Detect which cell encompasses the target text, then output its [x, y] center coordinate. 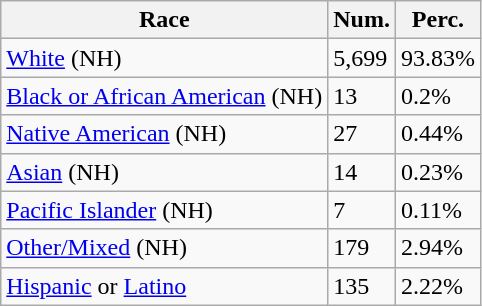
0.23% [438, 172]
0.44% [438, 134]
Black or African American (NH) [164, 96]
0.11% [438, 210]
Race [164, 20]
13 [362, 96]
White (NH) [164, 58]
2.22% [438, 286]
2.94% [438, 248]
5,699 [362, 58]
179 [362, 248]
27 [362, 134]
Perc. [438, 20]
Other/Mixed (NH) [164, 248]
135 [362, 286]
Native American (NH) [164, 134]
0.2% [438, 96]
Num. [362, 20]
93.83% [438, 58]
14 [362, 172]
Pacific Islander (NH) [164, 210]
7 [362, 210]
Hispanic or Latino [164, 286]
Asian (NH) [164, 172]
